Pinpoint the cell where the given text exists, returning its [X, Y] midpoint coordinate. 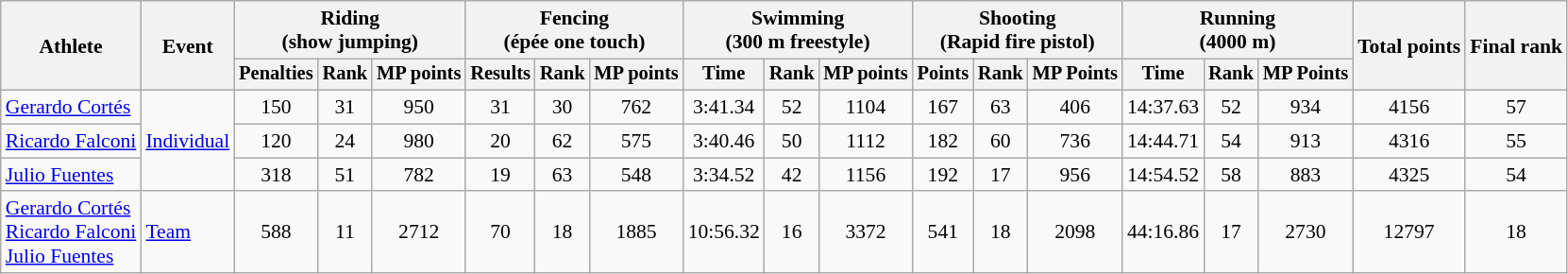
Points [943, 75]
782 [419, 175]
150 [276, 108]
Fencing(épée one touch) [574, 30]
Final rank [1516, 45]
406 [1075, 108]
Riding(show jumping) [349, 30]
20 [500, 142]
318 [276, 175]
541 [943, 232]
1885 [636, 232]
Julio Fuentes [72, 175]
762 [636, 108]
548 [636, 175]
2098 [1075, 232]
Penalties [276, 75]
Swimming(300 m freestyle) [799, 30]
3:40.46 [724, 142]
2730 [1306, 232]
14:44.71 [1163, 142]
51 [346, 175]
Results [500, 75]
11 [346, 232]
12797 [1408, 232]
50 [792, 142]
55 [1516, 142]
16 [792, 232]
30 [563, 108]
736 [1075, 142]
3372 [865, 232]
14:37.63 [1163, 108]
956 [1075, 175]
Gerardo Cortés [72, 108]
Ricardo Falconi [72, 142]
980 [419, 142]
950 [419, 108]
14:54.52 [1163, 175]
58 [1231, 175]
Shooting(Rapid fire pistol) [1018, 30]
588 [276, 232]
19 [500, 175]
70 [500, 232]
3:34.52 [724, 175]
Athlete [72, 45]
167 [943, 108]
4316 [1408, 142]
4325 [1408, 175]
192 [943, 175]
42 [792, 175]
Running(4000 m) [1238, 30]
1156 [865, 175]
934 [1306, 108]
Event [187, 45]
575 [636, 142]
44:16.86 [1163, 232]
Individual [187, 142]
1104 [865, 108]
182 [943, 142]
4156 [1408, 108]
Gerardo CortésRicardo FalconiJulio Fuentes [72, 232]
3:41.34 [724, 108]
120 [276, 142]
57 [1516, 108]
60 [1001, 142]
1112 [865, 142]
62 [563, 142]
2712 [419, 232]
10:56.32 [724, 232]
Team [187, 232]
Total points [1408, 45]
24 [346, 142]
883 [1306, 175]
913 [1306, 142]
